Find where the given text appears and provide that cell's center as [X, Y] coordinate. 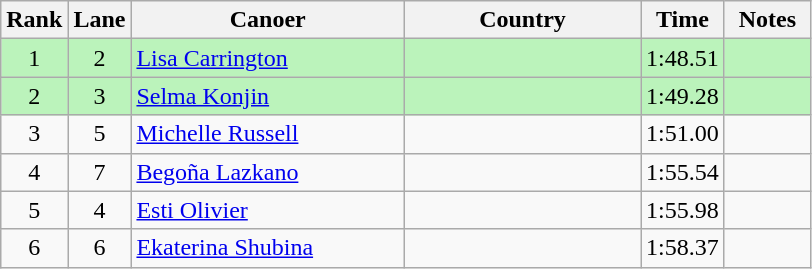
1:48.51 [683, 58]
Lane [100, 20]
1:58.37 [683, 248]
1:55.98 [683, 210]
Rank [34, 20]
1:55.54 [683, 172]
1:51.00 [683, 134]
Lisa Carrington [268, 58]
7 [100, 172]
Michelle Russell [268, 134]
Ekaterina Shubina [268, 248]
Esti Olivier [268, 210]
1 [34, 58]
Canoer [268, 20]
Begoña Lazkano [268, 172]
Notes [767, 20]
Country [522, 20]
1:49.28 [683, 96]
Selma Konjin [268, 96]
Time [683, 20]
